Pinpoint the cell where the given text exists, returning its (x, y) midpoint coordinate. 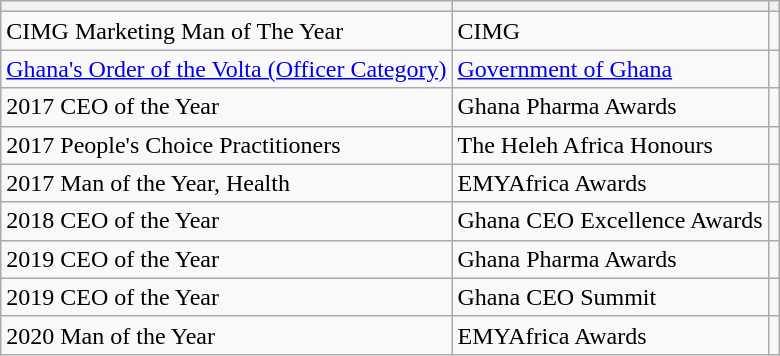
Ghana CEO Excellence Awards (610, 221)
CIMG (610, 31)
2018 CEO of the Year (226, 221)
CIMG Marketing Man of The Year (226, 31)
2017 CEO of the Year (226, 107)
2017 Man of the Year, Health (226, 183)
Ghana CEO Summit (610, 297)
The Heleh Africa Honours (610, 145)
2020 Man of the Year (226, 335)
Ghana's Order of the Volta (Officer Category) (226, 69)
Government of Ghana (610, 69)
2017 People's Choice Practitioners (226, 145)
